Detect which cell encompasses the target text, then output its (X, Y) center coordinate. 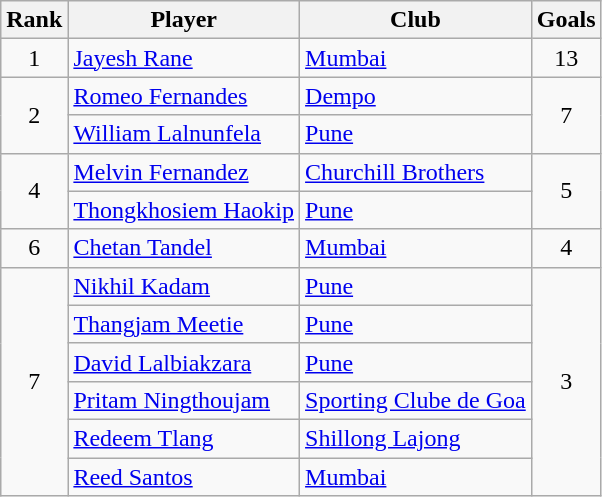
Club (416, 20)
Melvin Fernandez (184, 172)
Jayesh Rane (184, 58)
Redeem Tlang (184, 438)
Chetan Tandel (184, 248)
William Lalnunfela (184, 134)
Thongkhosiem Haokip (184, 210)
2 (34, 115)
David Lalbiakzara (184, 362)
Thangjam Meetie (184, 324)
Reed Santos (184, 477)
Dempo (416, 96)
Player (184, 20)
6 (34, 248)
Romeo Fernandes (184, 96)
Pritam Ningthoujam (184, 400)
Nikhil Kadam (184, 286)
Goals (566, 20)
3 (566, 381)
Sporting Clube de Goa (416, 400)
Rank (34, 20)
1 (34, 58)
Shillong Lajong (416, 438)
13 (566, 58)
Churchill Brothers (416, 172)
5 (566, 191)
